For the text-containing cell, return its midpoint in [X, Y] coordinate format. 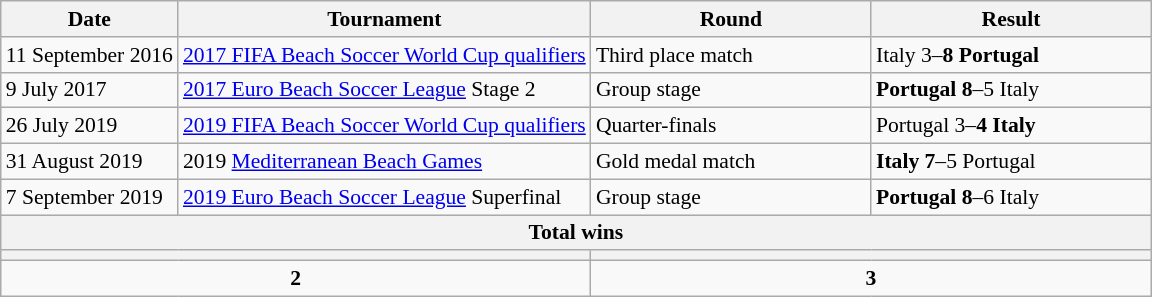
2019 FIFA Beach Soccer World Cup qualifiers [384, 126]
2019 Mediterranean Beach Games [384, 162]
Round [731, 19]
Gold medal match [731, 162]
Result [1011, 19]
2017 FIFA Beach Soccer World Cup qualifiers [384, 55]
31 August 2019 [90, 162]
3 [871, 279]
Italy 7–5 Portugal [1011, 162]
Total wins [576, 233]
26 July 2019 [90, 126]
7 September 2019 [90, 197]
2017 Euro Beach Soccer League Stage 2 [384, 90]
2 [296, 279]
2019 Euro Beach Soccer League Superfinal [384, 197]
Portugal 8–5 Italy [1011, 90]
Date [90, 19]
Portugal 3–4 Italy [1011, 126]
Quarter-finals [731, 126]
9 July 2017 [90, 90]
Italy 3–8 Portugal [1011, 55]
Third place match [731, 55]
Portugal 8–6 Italy [1011, 197]
11 September 2016 [90, 55]
Tournament [384, 19]
